Scan for the cell matching the given text and deliver its [X, Y] coordinate at center. 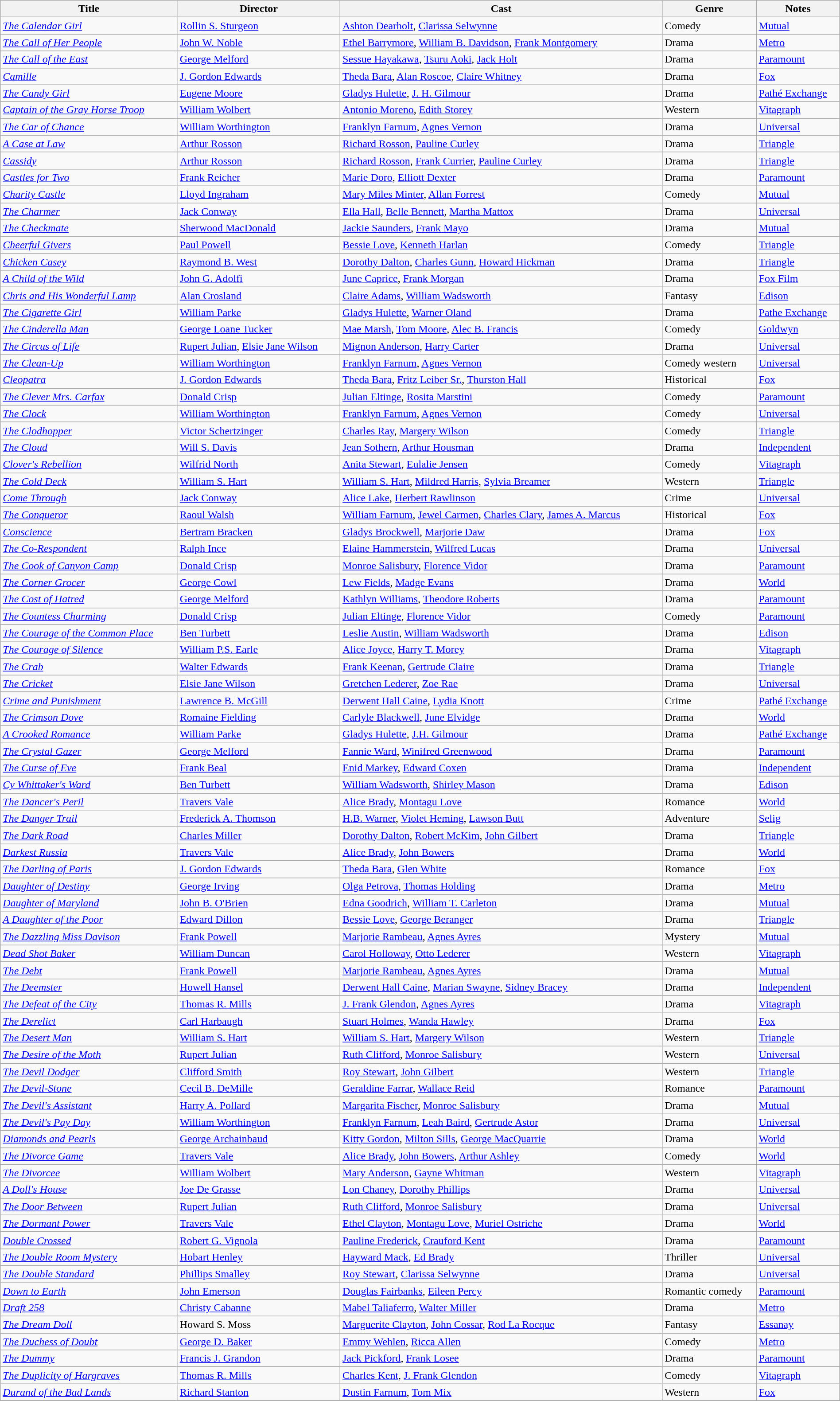
Geraldine Farrar, Wallace Reid [502, 1089]
Gretchen Lederer, Zoe Rae [502, 683]
Robert G. Vignola [259, 1240]
A Doll's House [89, 1190]
The Call of Her People [89, 43]
Gladys Hulette, Warner Oland [502, 312]
Ethel Barrymore, William B. Davidson, Frank Montgomery [502, 43]
Frederick A. Thomson [259, 819]
Dead Shot Baker [89, 953]
Antonio Moreno, Edith Storey [502, 110]
Cheerful Givers [89, 245]
The Cinderella Man [89, 329]
Mabel Taliaferro, Walter Miller [502, 1308]
George Loane Tucker [259, 329]
Cassidy [89, 160]
The Charmer [89, 211]
Chicken Casey [89, 262]
The Crimson Dove [89, 717]
Mary Miles Minter, Allan Forrest [502, 194]
William S. Hart, Margery Wilson [502, 1038]
The Desert Man [89, 1038]
The Duchess of Doubt [89, 1342]
Cy Whittaker's Ward [89, 785]
Derwent Hall Caine, Marian Swayne, Sidney Bracey [502, 987]
Carl Harbaugh [259, 1021]
Hayward Mack, Ed Brady [502, 1257]
Selig [798, 819]
Harry A. Pollard [259, 1105]
Will S. Davis [259, 447]
Ethel Clayton, Montagu Love, Muriel Ostriche [502, 1223]
The Cigarette Girl [89, 312]
Phillips Smalley [259, 1274]
Frank Reicher [259, 177]
Alan Crosland [259, 296]
Monroe Salisbury, Florence Vidor [502, 566]
A Daughter of the Poor [89, 920]
Howell Hansel [259, 987]
Stuart Holmes, Wanda Hawley [502, 1021]
Emmy Wehlen, Ricca Allen [502, 1342]
Wilfrid North [259, 464]
Raymond B. West [259, 262]
Pauline Frederick, Crauford Kent [502, 1240]
William Farnum, Jewel Carmen, Charles Clary, James A. Marcus [502, 515]
Frank Keenan, Gertrude Claire [502, 667]
Marie Doro, Elliott Dexter [502, 177]
The Darling of Paris [89, 869]
Jean Sothern, Arthur Housman [502, 447]
Jackie Saunders, Frank Mayo [502, 228]
Carlyle Blackwell, June Elvidge [502, 717]
Thriller [709, 1257]
Sherwood MacDonald [259, 228]
Alice Lake, Herbert Rawlinson [502, 498]
Notes [798, 9]
Mary Anderson, Gayne Whitman [502, 1173]
Bessie Love, Kenneth Harlan [502, 245]
Marguerite Clayton, John Cossar, Rod La Rocque [502, 1325]
Darkest Russia [89, 852]
The Divorcee [89, 1173]
The Devil's Pay Day [89, 1122]
Margarita Fischer, Monroe Salisbury [502, 1105]
Goldwyn [798, 329]
The Divorce Game [89, 1156]
Alice Joyce, Harry T. Morey [502, 650]
The Danger Trail [89, 819]
Lloyd Ingraham [259, 194]
Hobart Henley [259, 1257]
Draft 258 [89, 1308]
Crime and Punishment [89, 700]
The Devil Dodger [89, 1072]
The Devil's Assistant [89, 1105]
Bessie Love, George Beranger [502, 920]
Frank Beal [259, 768]
The Deemster [89, 987]
Diamonds and Pearls [89, 1139]
The Calendar Girl [89, 26]
Mignon Anderson, Harry Carter [502, 346]
Lew Fields, Madge Evans [502, 582]
Charles Miller [259, 835]
Cecil B. DeMille [259, 1089]
Durand of the Bad Lands [89, 1392]
George D. Baker [259, 1342]
John Emerson [259, 1291]
William Wadsworth, Shirley Mason [502, 785]
John B. O'Brien [259, 903]
Charles Kent, J. Frank Glendon [502, 1375]
The Clean-Up [89, 363]
The Cold Deck [89, 481]
Olga Petrova, Thomas Holding [502, 886]
A Crooked Romance [89, 734]
A Case at Law [89, 144]
Mystery [709, 937]
The Crab [89, 667]
Lawrence B. McGill [259, 700]
The Double Standard [89, 1274]
The Checkmate [89, 228]
The Debt [89, 970]
Gladys Hulette, J.H. Gilmour [502, 734]
Sessue Hayakawa, Tsuru Aoki, Jack Holt [502, 59]
Dustin Farnum, Tom Mix [502, 1392]
Comedy western [709, 363]
Down to Earth [89, 1291]
Cleopatra [89, 380]
Eugene Moore [259, 93]
Alice Brady, John Bowers [502, 852]
Chris and His Wonderful Lamp [89, 296]
The Circus of Life [89, 346]
The Crystal Gazer [89, 751]
Jack Pickford, Frank Losee [502, 1358]
The Curse of Eve [89, 768]
Alice Brady, Montagu Love [502, 802]
Fannie Ward, Winifred Greenwood [502, 751]
Franklyn Farnum, Leah Baird, Gertrude Astor [502, 1122]
Walter Edwards [259, 667]
The Cost of Hatred [89, 599]
Leslie Austin, William Wadsworth [502, 633]
The Clodhopper [89, 430]
The Door Between [89, 1206]
Roy Stewart, John Gilbert [502, 1072]
Theda Bara, Alan Roscoe, Claire Whitney [502, 76]
Howard S. Moss [259, 1325]
Victor Schertzinger [259, 430]
Come Through [89, 498]
The Clever Mrs. Carfax [89, 397]
Dorothy Dalton, Robert McKim, John Gilbert [502, 835]
The Cloud [89, 447]
The Dazzling Miss Davison [89, 937]
John G. Adolfi [259, 279]
Clover's Rebellion [89, 464]
Julian Eltinge, Rosita Marstini [502, 397]
Gladys Hulette, J. H. Gilmour [502, 93]
Richard Rosson, Pauline Curley [502, 144]
Rollin S. Sturgeon [259, 26]
Captain of the Gray Horse Troop [89, 110]
Anita Stewart, Eulalie Jensen [502, 464]
Double Crossed [89, 1240]
The Defeat of the City [89, 1004]
Charity Castle [89, 194]
The Desire of the Moth [89, 1055]
The Dark Road [89, 835]
Claire Adams, William Wadsworth [502, 296]
Christy Cabanne [259, 1308]
Edward Dillon [259, 920]
John W. Noble [259, 43]
Camille [89, 76]
Daughter of Destiny [89, 886]
The Double Room Mystery [89, 1257]
The Dream Doll [89, 1325]
Cast [502, 9]
The Countess Charming [89, 616]
The Dummy [89, 1358]
The Dancer's Peril [89, 802]
Douglas Fairbanks, Eileen Percy [502, 1291]
The Cook of Canyon Camp [89, 566]
Rupert Julian, Elsie Jane Wilson [259, 346]
Elaine Hammerstein, Wilfred Lucas [502, 549]
Title [89, 9]
The Corner Grocer [89, 582]
George Cowl [259, 582]
Theda Bara, Glen White [502, 869]
The Call of the East [89, 59]
Clifford Smith [259, 1072]
H.B. Warner, Violet Heming, Lawson Butt [502, 819]
Adventure [709, 819]
Bertram Bracken [259, 532]
The Devil-Stone [89, 1089]
Charles Ray, Margery Wilson [502, 430]
Richard Stanton [259, 1392]
The Cricket [89, 683]
June Caprice, Frank Morgan [502, 279]
Pathe Exchange [798, 312]
Elsie Jane Wilson [259, 683]
Joe De Grasse [259, 1190]
Raoul Walsh [259, 515]
William P.S. Earle [259, 650]
Romaine Fielding [259, 717]
Theda Bara, Fritz Leiber Sr., Thurston Hall [502, 380]
Ella Hall, Belle Bennett, Martha Mattox [502, 211]
Fox Film [798, 279]
Romantic comedy [709, 1291]
Francis J. Grandon [259, 1358]
Edna Goodrich, William T. Carleton [502, 903]
Genre [709, 9]
Mae Marsh, Tom Moore, Alec B. Francis [502, 329]
Essanay [798, 1325]
Roy Stewart, Clarissa Selwynne [502, 1274]
Daughter of Maryland [89, 903]
Director [259, 9]
Enid Markey, Edward Coxen [502, 768]
William Duncan [259, 953]
The Duplicity of Hargraves [89, 1375]
The Candy Girl [89, 93]
The Clock [89, 414]
Ralph Ince [259, 549]
Lon Chaney, Dorothy Phillips [502, 1190]
Gladys Brockwell, Marjorie Daw [502, 532]
Kitty Gordon, Milton Sills, George MacQuarrie [502, 1139]
William S. Hart, Mildred Harris, Sylvia Breamer [502, 481]
The Courage of Silence [89, 650]
Carol Holloway, Otto Lederer [502, 953]
Conscience [89, 532]
Kathlyn Williams, Theodore Roberts [502, 599]
Dorothy Dalton, Charles Gunn, Howard Hickman [502, 262]
Paul Powell [259, 245]
A Child of the Wild [89, 279]
J. Frank Glendon, Agnes Ayres [502, 1004]
The Courage of the Common Place [89, 633]
The Derelict [89, 1021]
Julian Eltinge, Florence Vidor [502, 616]
George Archainbaud [259, 1139]
George Irving [259, 886]
Derwent Hall Caine, Lydia Knott [502, 700]
Richard Rosson, Frank Currier, Pauline Curley [502, 160]
Alice Brady, John Bowers, Arthur Ashley [502, 1156]
Castles for Two [89, 177]
The Co-Respondent [89, 549]
The Car of Chance [89, 127]
Ashton Dearholt, Clarissa Selwynne [502, 26]
The Dormant Power [89, 1223]
The Conqueror [89, 515]
